Extract the [x, y] coordinate from the center of the cell holding the provided text.  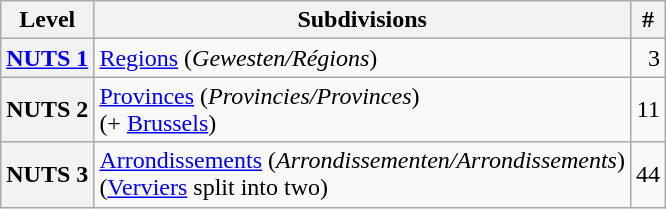
# [648, 20]
NUTS 2 [48, 110]
NUTS 1 [48, 58]
Regions (Gewesten/Régions) [362, 58]
Subdivisions [362, 20]
44 [648, 174]
Arrondissements (Arrondissementen/Arrondissements) (Verviers split into two) [362, 174]
3 [648, 58]
Provinces (Provincies/Provinces) (+ Brussels) [362, 110]
NUTS 3 [48, 174]
11 [648, 110]
Level [48, 20]
